Scan for the cell matching the given text and deliver its [x, y] coordinate at center. 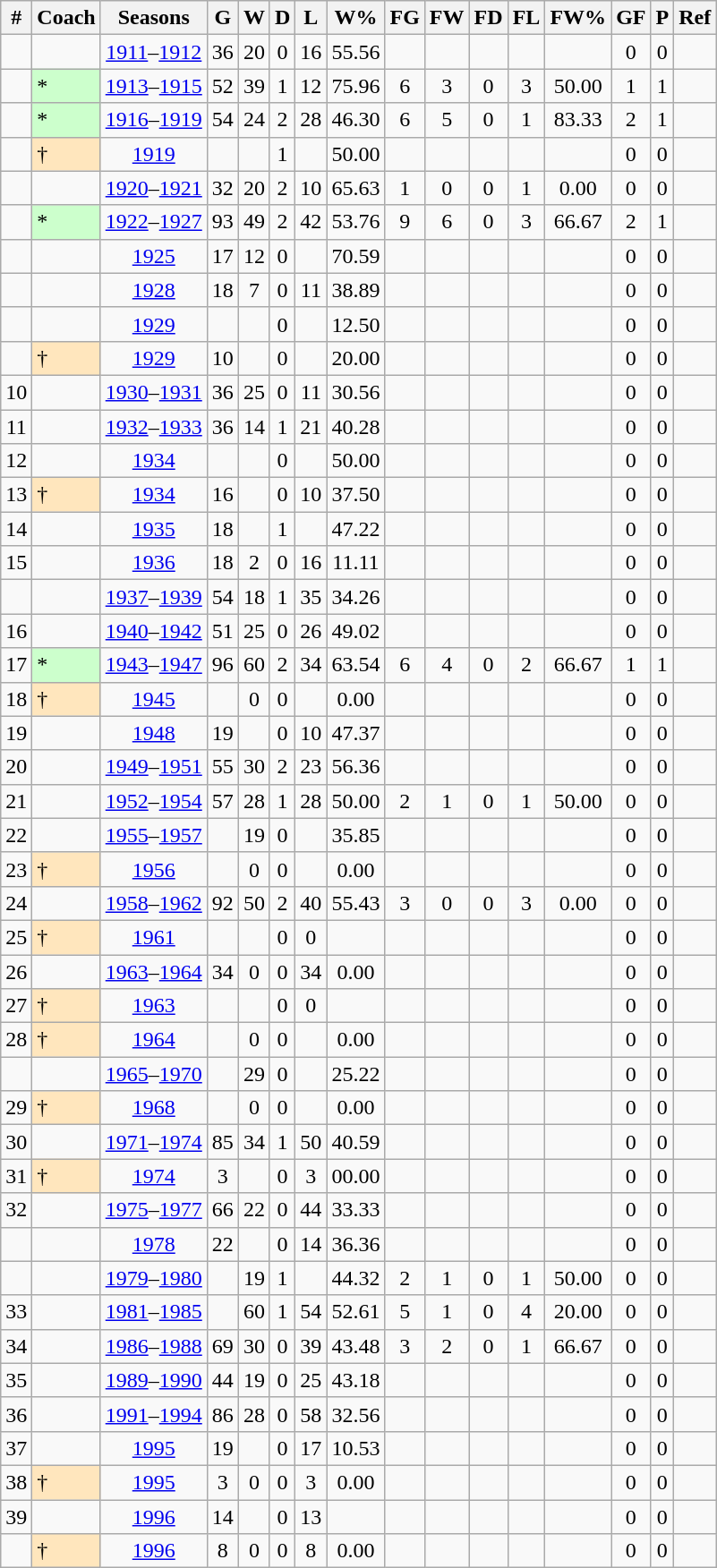
00.00 [356, 1176]
38 [16, 1482]
52.61 [356, 1312]
FG [405, 18]
1963–1964 [154, 971]
Seasons [154, 18]
P [662, 18]
31 [16, 1176]
1978 [154, 1244]
65.63 [356, 188]
1989–1990 [154, 1380]
1991–1994 [154, 1414]
1932–1933 [154, 427]
1925 [154, 256]
1913–1915 [154, 86]
51 [222, 631]
FD [489, 18]
1971–1974 [154, 1142]
27 [16, 1006]
# [16, 18]
1961 [154, 937]
38.89 [356, 290]
1986–1988 [154, 1346]
40.59 [356, 1142]
1920–1921 [154, 188]
1922–1927 [154, 222]
1928 [154, 290]
86 [222, 1414]
W [254, 18]
32.56 [356, 1414]
96 [222, 665]
55.43 [356, 903]
43.18 [356, 1380]
33.33 [356, 1210]
1937–1939 [154, 597]
40.28 [356, 427]
33 [16, 1312]
1975–1977 [154, 1210]
66 [222, 1210]
69 [222, 1346]
42 [312, 222]
1948 [154, 733]
34.26 [356, 597]
57 [222, 801]
1964 [154, 1040]
30.56 [356, 392]
93 [222, 222]
12.50 [356, 324]
W% [356, 18]
36.36 [356, 1244]
11.11 [356, 563]
55 [222, 767]
52 [222, 86]
37 [16, 1448]
92 [222, 903]
7 [254, 290]
G [222, 18]
GF [631, 18]
1981–1985 [154, 1312]
44.32 [356, 1278]
1955–1957 [154, 835]
1949–1951 [154, 767]
1974 [154, 1176]
83.33 [578, 120]
58 [312, 1414]
15 [16, 563]
1968 [154, 1108]
37.50 [356, 495]
55.56 [356, 52]
1956 [154, 869]
FL [526, 18]
56.36 [356, 767]
1936 [154, 563]
40 [312, 903]
Coach [66, 18]
35.85 [356, 835]
1943–1947 [154, 665]
1963 [154, 1006]
49 [254, 222]
1916–1919 [154, 120]
47.37 [356, 733]
10.53 [356, 1448]
FW [447, 18]
1940–1942 [154, 631]
1952–1954 [154, 801]
49.02 [356, 631]
46.30 [356, 120]
FW% [578, 18]
1979–1980 [154, 1278]
9 [405, 222]
53.76 [356, 222]
1965–1970 [154, 1074]
L [312, 18]
70.59 [356, 256]
85 [222, 1142]
75.96 [356, 86]
D [282, 18]
25.22 [356, 1074]
43.48 [356, 1346]
1919 [154, 154]
Ref [695, 18]
1958–1962 [154, 903]
1945 [154, 699]
47.22 [356, 529]
1911–1912 [154, 52]
1935 [154, 529]
63.54 [356, 665]
1930–1931 [154, 392]
